Determine the (X, Y) coordinate at the center of the cell enclosing the given text.  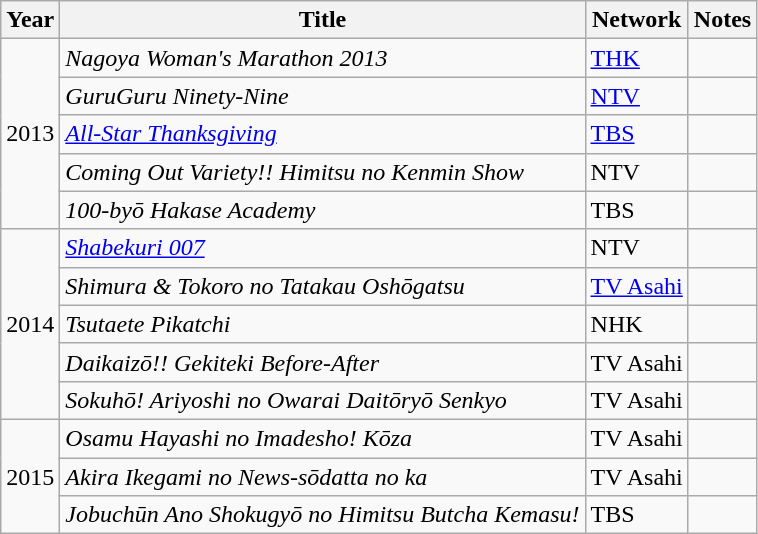
Shimura & Tokoro no Tatakau Oshōgatsu (322, 286)
2013 (30, 134)
Nagoya Woman's Marathon 2013 (322, 58)
Osamu Hayashi no Imadesho! Kōza (322, 438)
All-Star Thanksgiving (322, 134)
NHK (636, 324)
THK (636, 58)
Year (30, 20)
Daikaizō!! Gekiteki Before-After (322, 362)
GuruGuru Ninety-Nine (322, 96)
Notes (722, 20)
2014 (30, 324)
2015 (30, 476)
Network (636, 20)
Shabekuri 007 (322, 248)
Tsutaete Pikatchi (322, 324)
Jobuchūn Ano Shokugyō no Himitsu Butcha Kemasu! (322, 515)
Sokuhō! Ariyoshi no Owarai Daitōryō Senkyo (322, 400)
Coming Out Variety!! Himitsu no Kenmin Show (322, 172)
Title (322, 20)
100-byō Hakase Academy (322, 210)
Akira Ikegami no News-sōdatta no ka (322, 477)
